For the text-containing cell, return its midpoint in (x, y) coordinate format. 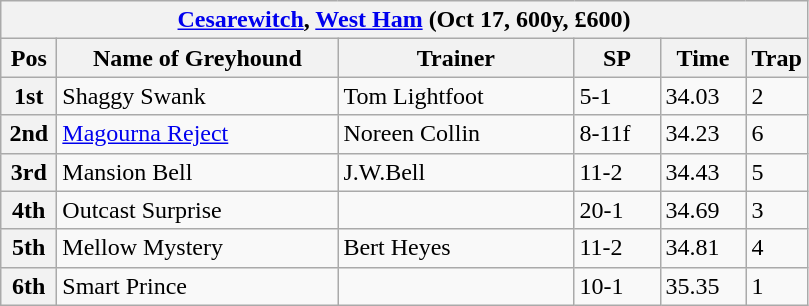
Trap (776, 58)
Mansion Bell (198, 172)
Name of Greyhound (198, 58)
8-11f (617, 134)
5th (29, 248)
35.35 (703, 286)
Magourna Reject (198, 134)
34.43 (703, 172)
4th (29, 210)
4 (776, 248)
2nd (29, 134)
34.81 (703, 248)
34.03 (703, 96)
Bert Heyes (456, 248)
Tom Lightfoot (456, 96)
3 (776, 210)
20-1 (617, 210)
5 (776, 172)
Pos (29, 58)
1 (776, 286)
Shaggy Swank (198, 96)
Mellow Mystery (198, 248)
3rd (29, 172)
Outcast Surprise (198, 210)
Time (703, 58)
Noreen Collin (456, 134)
5-1 (617, 96)
J.W.Bell (456, 172)
6th (29, 286)
34.23 (703, 134)
6 (776, 134)
2 (776, 96)
1st (29, 96)
10-1 (617, 286)
Smart Prince (198, 286)
Cesarewitch, West Ham (Oct 17, 600y, £600) (404, 20)
34.69 (703, 210)
SP (617, 58)
Trainer (456, 58)
